Scan for the cell matching the given text and deliver its [X, Y] coordinate at center. 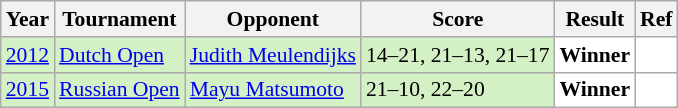
Russian Open [120, 90]
Ref [656, 19]
Year [28, 19]
Judith Meulendijks [273, 55]
Dutch Open [120, 55]
2012 [28, 55]
Result [596, 19]
Mayu Matsumoto [273, 90]
14–21, 21–13, 21–17 [458, 55]
Score [458, 19]
Opponent [273, 19]
2015 [28, 90]
Tournament [120, 19]
21–10, 22–20 [458, 90]
